Capture the cell that displays the provided text and extract its (x, y) central coordinate. 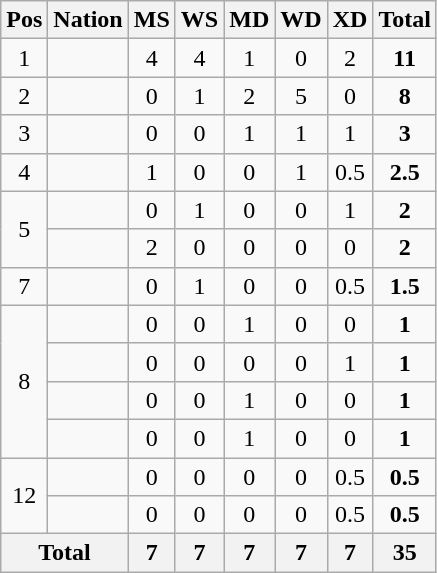
1.5 (405, 286)
MS (152, 20)
WD (301, 20)
2.5 (405, 172)
MD (250, 20)
Nation (88, 20)
35 (405, 553)
12 (24, 496)
11 (405, 58)
Pos (24, 20)
XD (350, 20)
WS (199, 20)
